For the text-containing cell, return its midpoint in [x, y] coordinate format. 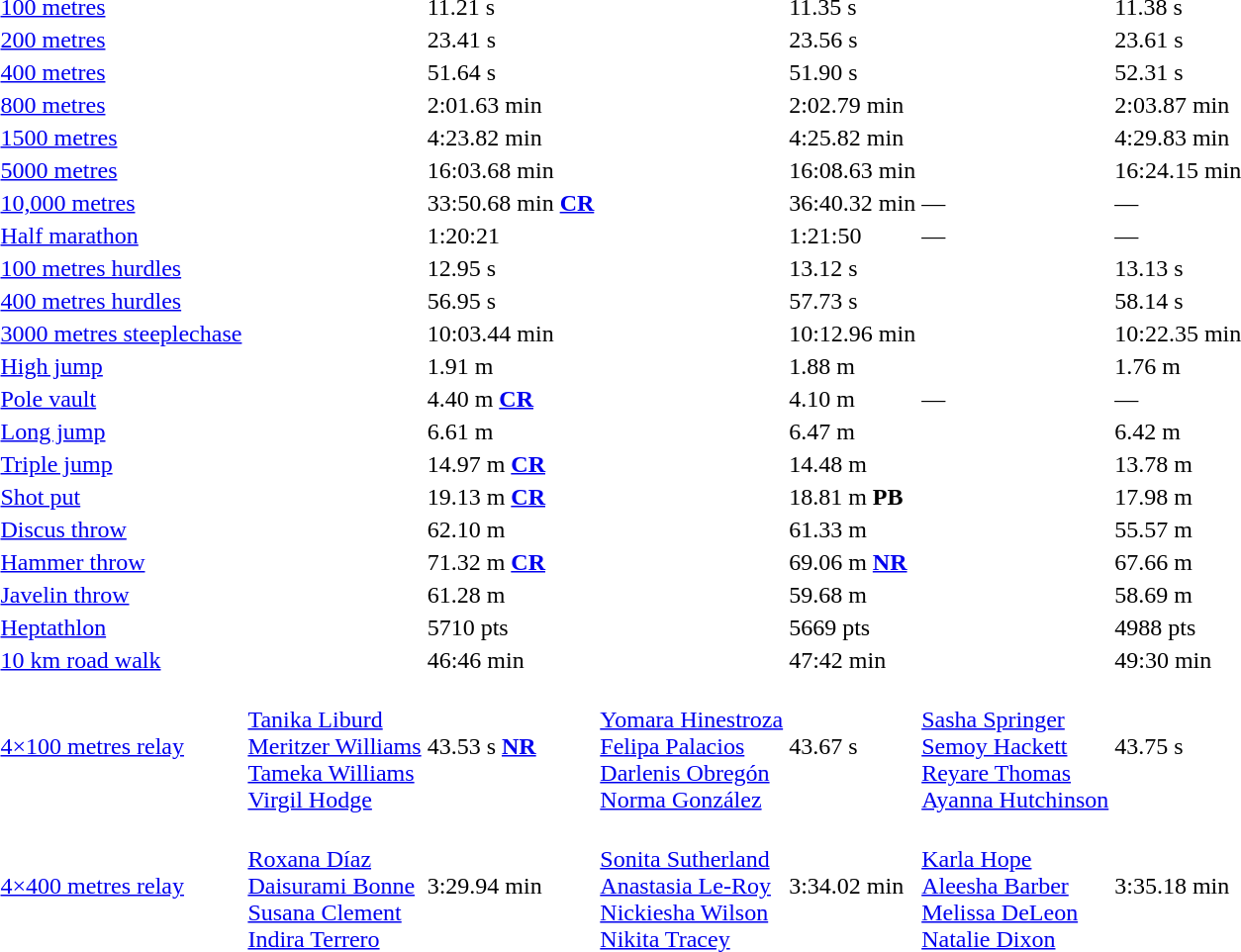
5669 pts [853, 627]
43.53 s NR [511, 746]
12.95 s [511, 268]
36:40.32 min [853, 203]
10:03.44 min [511, 333]
1.91 m [511, 366]
51.64 s [511, 72]
62.10 m [511, 529]
61.33 m [853, 529]
4:25.82 min [853, 138]
4.40 m CR [511, 399]
14.97 m CR [511, 464]
18.81 m PB [853, 497]
46:46 min [511, 660]
33:50.68 min CR [511, 203]
23.56 s [853, 40]
1:20:21 [511, 236]
10:12.96 min [853, 333]
23.41 s [511, 40]
1.88 m [853, 366]
16:03.68 min [511, 170]
Tanika LiburdMeritzer WilliamsTameka WilliamsVirgil Hodge [334, 746]
47:42 min [853, 660]
61.28 m [511, 595]
51.90 s [853, 72]
2:01.63 min [511, 105]
2:02.79 min [853, 105]
16:08.63 min [853, 170]
4.10 m [853, 399]
43.67 s [853, 746]
6.47 m [853, 431]
71.32 m CR [511, 562]
14.48 m [853, 464]
69.06 m NR [853, 562]
1:21:50 [853, 236]
5710 pts [511, 627]
Yomara HinestrozaFelipa PalaciosDarlenis ObregónNorma González [692, 746]
59.68 m [853, 595]
13.12 s [853, 268]
57.73 s [853, 301]
Sasha SpringerSemoy HackettReyare ThomasAyanna Hutchinson [1015, 746]
4:23.82 min [511, 138]
19.13 m CR [511, 497]
56.95 s [511, 301]
6.61 m [511, 431]
